Pinpoint the cell where the given text exists, returning its [x, y] midpoint coordinate. 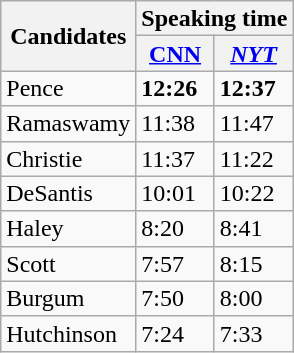
CNN [176, 54]
Scott [68, 264]
Speaking time [214, 18]
Hutchinson [68, 334]
12:37 [254, 88]
NYT [254, 54]
8:41 [254, 228]
8:15 [254, 264]
Ramaswamy [68, 124]
11:22 [254, 158]
8:20 [176, 228]
10:01 [176, 194]
Pence [68, 88]
Christie [68, 158]
11:47 [254, 124]
7:24 [176, 334]
12:26 [176, 88]
11:37 [176, 158]
Candidates [68, 36]
8:00 [254, 298]
DeSantis [68, 194]
7:50 [176, 298]
Burgum [68, 298]
11:38 [176, 124]
10:22 [254, 194]
7:33 [254, 334]
7:57 [176, 264]
Haley [68, 228]
